For the text-containing cell, return its midpoint in [X, Y] coordinate format. 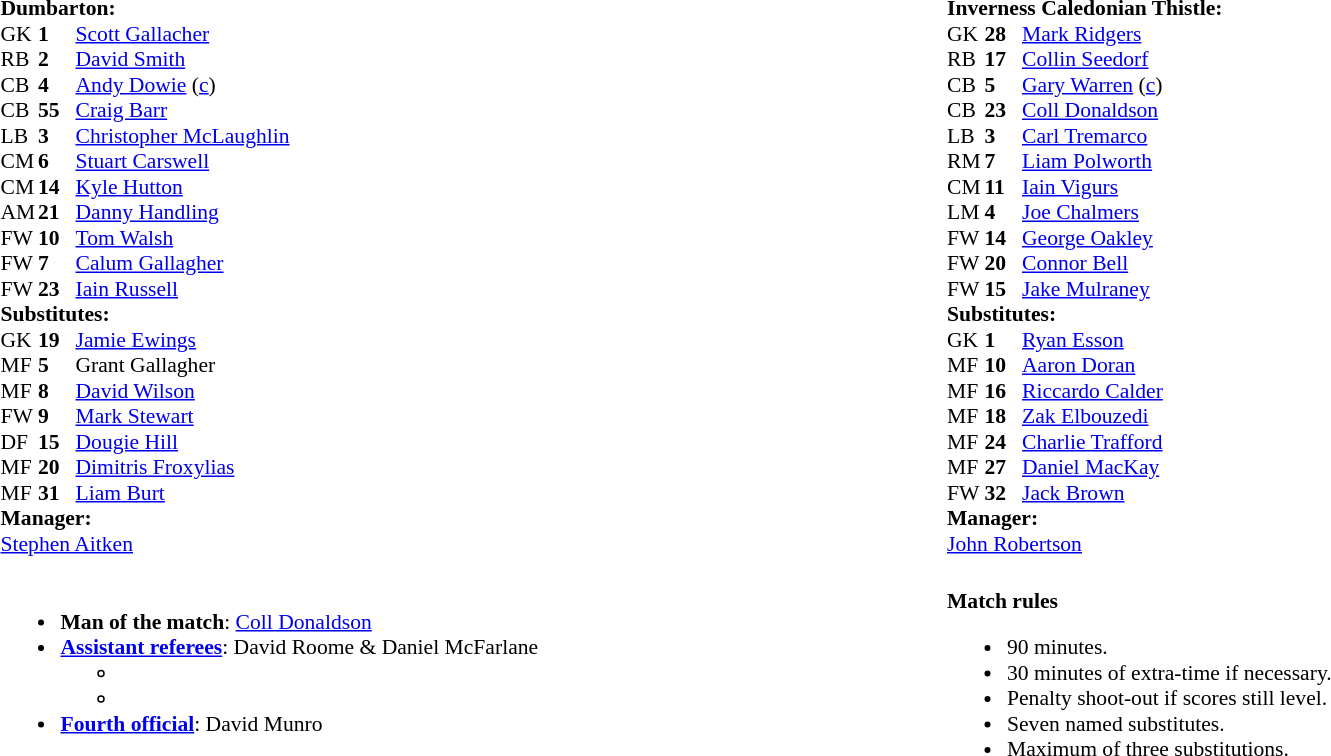
DF [19, 442]
Liam Burt [183, 493]
Mark Stewart [183, 417]
LM [966, 213]
Grant Gallagher [183, 365]
32 [1003, 493]
Calum Gallagher [183, 263]
2 [57, 59]
Connor Bell [1122, 263]
8 [57, 391]
17 [1003, 59]
Craig Barr [183, 111]
Aaron Doran [1122, 365]
John Robertson [1084, 544]
Scott Gallacher [183, 34]
Coll Donaldson [1122, 111]
Collin Seedorf [1122, 59]
Dougie Hill [183, 442]
28 [1003, 34]
Jack Brown [1122, 493]
24 [1003, 442]
David Smith [183, 59]
AM [19, 213]
9 [57, 417]
Zak Elbouzedi [1122, 417]
31 [57, 493]
Stuart Carswell [183, 161]
Liam Polworth [1122, 161]
55 [57, 111]
18 [1003, 417]
Daniel MacKay [1122, 467]
Dimitris Froxylias [183, 467]
Tom Walsh [183, 238]
Iain Russell [183, 289]
16 [1003, 391]
George Oakley [1122, 238]
Riccardo Calder [1122, 391]
Danny Handling [183, 213]
6 [57, 161]
Kyle Hutton [183, 187]
Iain Vigurs [1122, 187]
RM [966, 161]
Joe Chalmers [1122, 213]
Christopher McLaughlin [183, 136]
Ryan Esson [1122, 340]
Jake Mulraney [1122, 289]
Mark Ridgers [1122, 34]
Charlie Trafford [1122, 442]
21 [57, 213]
19 [57, 340]
11 [1003, 187]
Stephen Aitken [144, 544]
Gary Warren (c) [1122, 85]
David Wilson [183, 391]
27 [1003, 467]
Carl Tremarco [1122, 136]
Jamie Ewings [183, 340]
Andy Dowie (c) [183, 85]
